Return [x, y] of the center of cell containing provided text 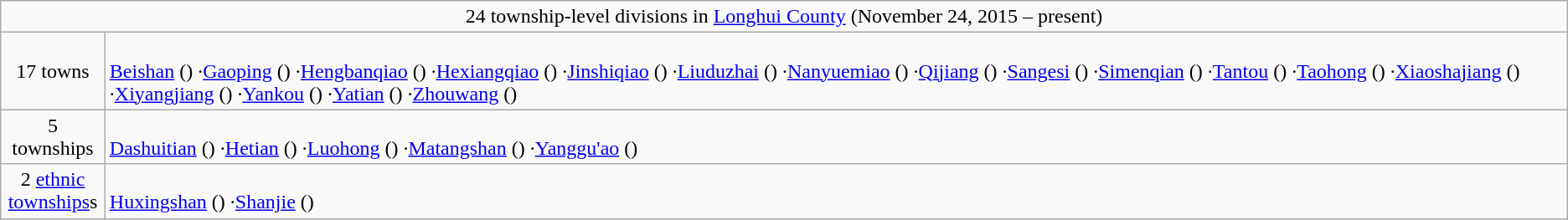
2 ethnic townshipss [54, 191]
5 townships [54, 137]
Dashuitian () ·Hetian () ·Luohong () ·Matangshan () ·Yanggu'ao () [836, 137]
Huxingshan () ·Shanjie () [836, 191]
17 towns [54, 71]
24 township-level divisions in Longhui County (November 24, 2015 – present) [784, 17]
